Search for the cell housing the specified text and yield its [x, y] center coordinate. 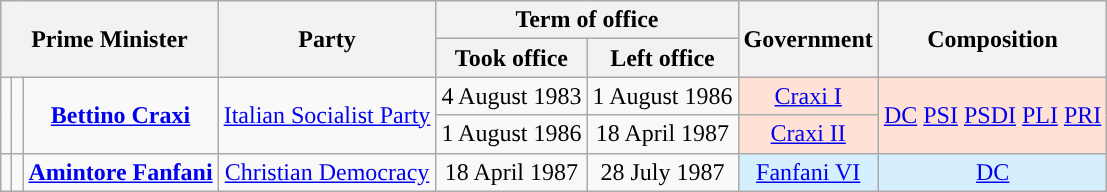
Fanfani VI [808, 172]
Term of office [587, 20]
Left office [662, 58]
Craxi II [808, 134]
Craxi I [808, 96]
Christian Democracy [327, 172]
28 July 1987 [662, 172]
DC PSI PSDI PLI PRI [992, 115]
Prime Minister [110, 39]
Italian Socialist Party [327, 115]
4 August 1983 [512, 96]
Party [327, 39]
Took office [512, 58]
Composition [992, 39]
Bettino Craxi [120, 115]
Amintore Fanfani [120, 172]
Government [808, 39]
DC [992, 172]
